Determine the (X, Y) coordinate at the center of the cell enclosing the given text.  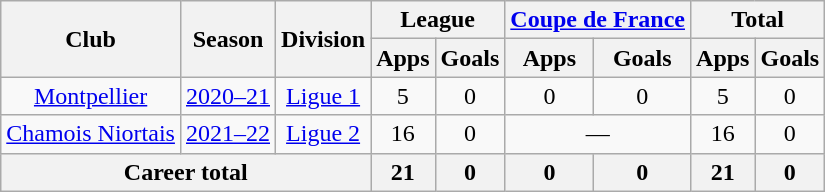
Club (91, 39)
Ligue 1 (324, 96)
Division (324, 39)
League (438, 20)
Career total (186, 172)
Ligue 2 (324, 134)
Coupe de France (598, 20)
2021–22 (228, 134)
Season (228, 39)
Total (758, 20)
2020–21 (228, 96)
Chamois Niortais (91, 134)
— (598, 134)
Montpellier (91, 96)
